Output the (X, Y) coordinate of the center of the cell containing the given text.  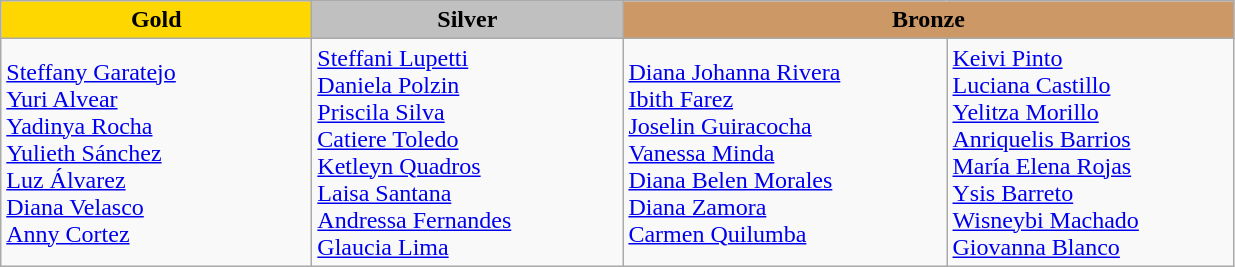
Steffany GaratejoYuri AlvearYadinya RochaYulieth SánchezLuz ÁlvarezDiana VelascoAnny Cortez (156, 152)
Steffani LupettiDaniela PolzinPriscila SilvaCatiere ToledoKetleyn QuadrosLaisa SantanaAndressa FernandesGlaucia Lima (468, 152)
Silver (468, 20)
Gold (156, 20)
Keivi PintoLuciana CastilloYelitza MorilloAnriquelis BarriosMaría Elena RojasYsis BarretoWisneybi MachadoGiovanna Blanco (1090, 152)
Bronze (928, 20)
Diana Johanna RiveraIbith FarezJoselin GuiracochaVanessa MindaDiana Belen MoralesDiana ZamoraCarmen Quilumba (785, 152)
